Search for the cell housing the specified text and yield its [X, Y] center coordinate. 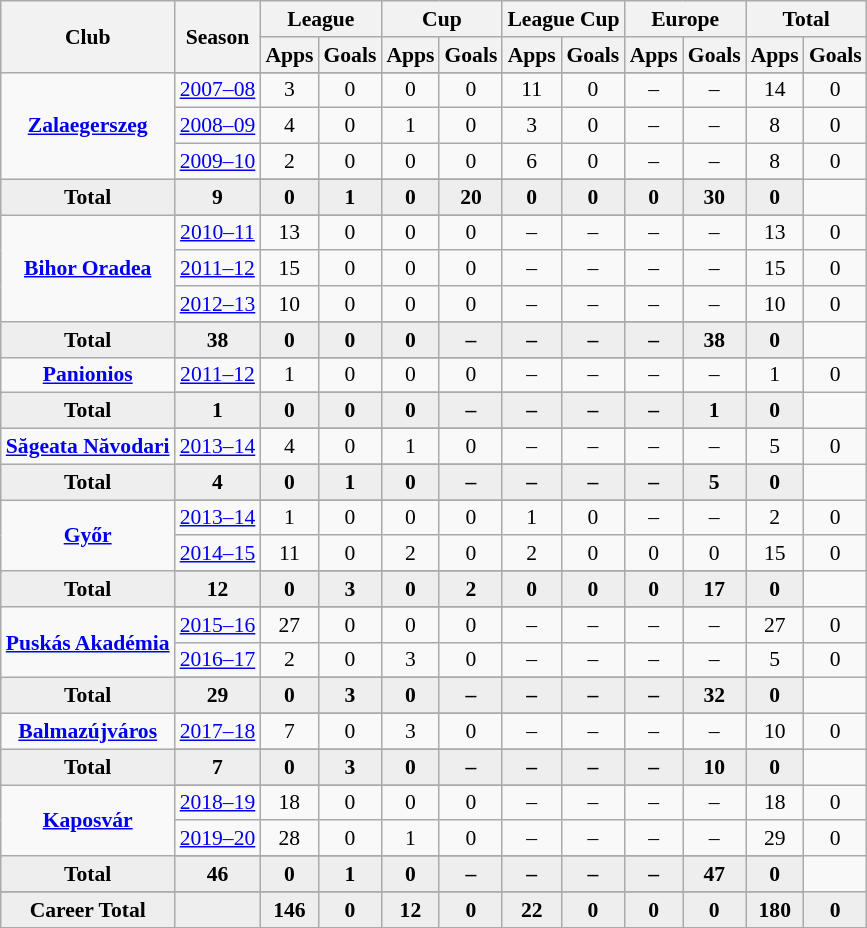
2009–10 [218, 162]
2015–16 [218, 625]
2014–15 [218, 554]
17 [714, 589]
28 [289, 839]
2007–08 [218, 90]
180 [775, 910]
30 [714, 197]
2010–11 [218, 233]
Europe [686, 19]
14 [775, 90]
2018–19 [218, 803]
2012–13 [218, 304]
2019–20 [218, 839]
Season [218, 36]
32 [714, 696]
47 [714, 874]
Cup [442, 19]
146 [289, 910]
League Cup [563, 19]
9 [218, 197]
2008–09 [218, 126]
Zalaegerszeg [88, 126]
22 [532, 910]
Career Total [88, 910]
46 [218, 874]
Győr [88, 536]
League [320, 19]
Kaposvár [88, 820]
Bihor Oradea [88, 268]
6 [532, 162]
Balmazújváros [88, 732]
Panionios [88, 375]
Puskás Akadémia [88, 642]
2017–18 [218, 732]
Club [88, 36]
Săgeata Năvodari [88, 447]
2016–17 [218, 660]
20 [470, 197]
